Return the (X, Y) coordinate for the center point of the cell that contains the specified text.  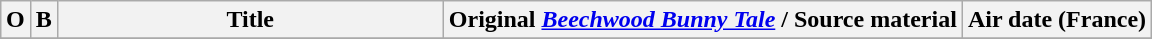
Original Beechwood Bunny Tale / Source material (702, 20)
Title (250, 20)
O (15, 20)
B (44, 20)
Air date (France) (1056, 20)
